For the text-containing cell, return its midpoint in [X, Y] coordinate format. 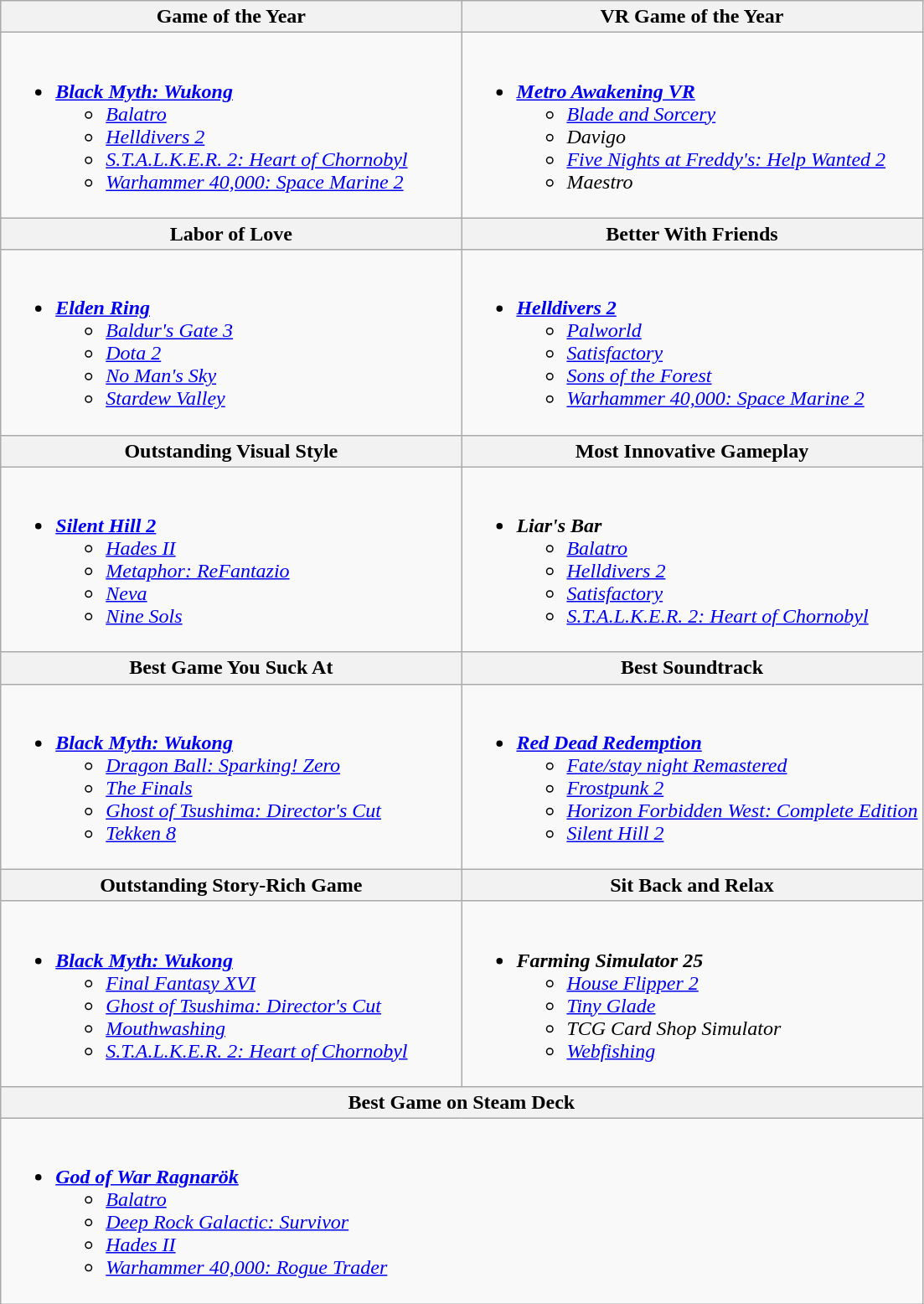
Elden RingBaldur's Gate 3Dota 2No Man's SkyStardew Valley [231, 342]
Silent Hill 2Hades IIMetaphor: ReFantazioNevaNine Sols [231, 560]
Outstanding Visual Style [231, 451]
Most Innovative Gameplay [692, 451]
Liar's BarBalatroHelldivers 2SatisfactoryS.T.A.L.K.E.R. 2: Heart of Chornobyl [692, 560]
Black Myth: WukongDragon Ball: Sparking! ZeroThe FinalsGhost of Tsushima: Director's CutTekken 8 [231, 776]
Black Myth: WukongFinal Fantasy XVIGhost of Tsushima: Director's CutMouthwashingS.T.A.L.K.E.R. 2: Heart of Chornobyl [231, 994]
Outstanding Story-Rich Game [231, 885]
Best Game on Steam Deck [462, 1102]
Best Soundtrack [692, 668]
Red Dead RedemptionFate/stay night RemasteredFrostpunk 2Horizon Forbidden West: Complete EditionSilent Hill 2 [692, 776]
Helldivers 2PalworldSatisfactorySons of the ForestWarhammer 40,000: Space Marine 2 [692, 342]
Better With Friends [692, 234]
Game of the Year [231, 17]
God of War RagnarökBalatroDeep Rock Galactic: SurvivorHades IIWarhammer 40,000: Rogue Trader [462, 1210]
Black Myth: WukongBalatroHelldivers 2S.T.A.L.K.E.R. 2: Heart of ChornobylWarhammer 40,000: Space Marine 2 [231, 126]
Best Game You Suck At [231, 668]
VR Game of the Year [692, 17]
Farming Simulator 25House Flipper 2Tiny GladeTCG Card Shop SimulatorWebfishing [692, 994]
Sit Back and Relax [692, 885]
Labor of Love [231, 234]
Metro Awakening VRBlade and SorceryDavigoFive Nights at Freddy's: Help Wanted 2Maestro [692, 126]
